Return the (x, y) coordinate for the center point of the cell that contains the specified text.  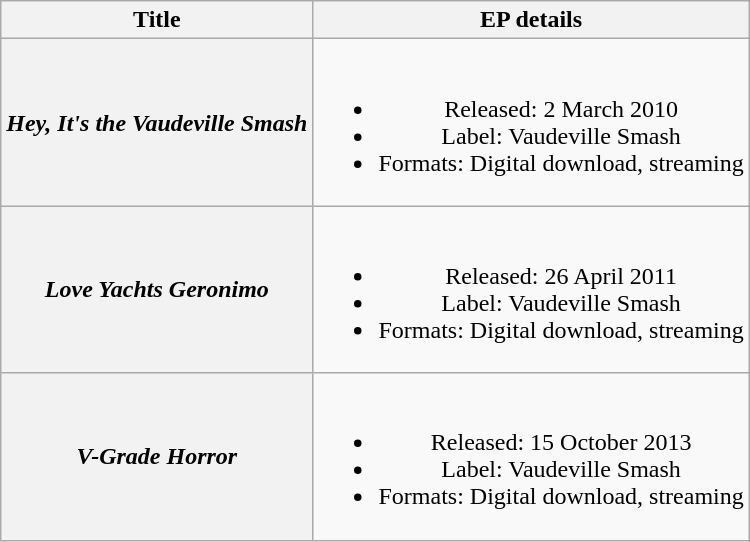
Released: 2 March 2010Label: Vaudeville SmashFormats: Digital download, streaming (531, 122)
EP details (531, 20)
Hey, It's the Vaudeville Smash (157, 122)
Title (157, 20)
V-Grade Horror (157, 456)
Love Yachts Geronimo (157, 290)
Released: 15 October 2013Label: Vaudeville SmashFormats: Digital download, streaming (531, 456)
Released: 26 April 2011Label: Vaudeville SmashFormats: Digital download, streaming (531, 290)
